Scan for the cell matching the given text and deliver its (X, Y) coordinate at center. 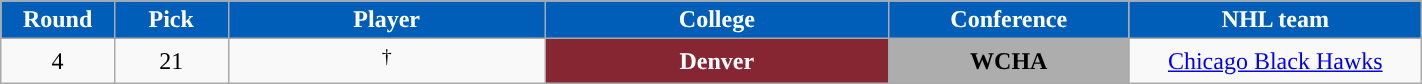
Denver (716, 62)
† (386, 62)
Conference (1008, 20)
College (716, 20)
21 (171, 62)
4 (58, 62)
Chicago Black Hawks (1275, 62)
Round (58, 20)
Player (386, 20)
NHL team (1275, 20)
Pick (171, 20)
WCHA (1008, 62)
